Capture the cell that displays the provided text and extract its [X, Y] central coordinate. 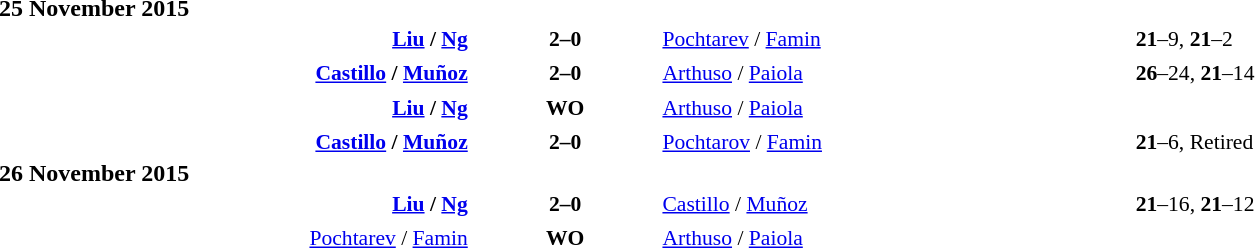
Pochtarev / Famin [897, 38]
Pochtarov / Famin [897, 142]
WO [566, 108]
Castillo / Muñoz [897, 204]
